From the cell containing the given text, extract its center point as [X, Y] coordinate. 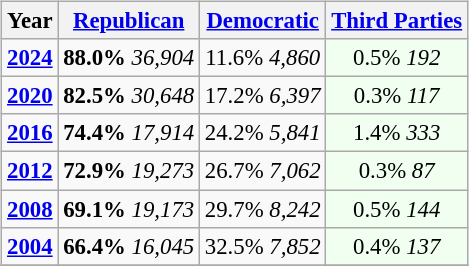
0.3% 87 [397, 171]
17.2% 6,397 [262, 96]
2016 [30, 133]
0.4% 137 [397, 246]
2008 [30, 209]
29.7% 8,242 [262, 209]
0.5% 144 [397, 209]
2004 [30, 246]
74.4% 17,914 [129, 133]
Year [30, 21]
1.4% 333 [397, 133]
26.7% 7,062 [262, 171]
69.1% 19,173 [129, 209]
Democratic [262, 21]
2012 [30, 171]
Third Parties [397, 21]
Republican [129, 21]
72.9% 19,273 [129, 171]
32.5% 7,852 [262, 246]
0.5% 192 [397, 58]
66.4% 16,045 [129, 246]
24.2% 5,841 [262, 133]
2020 [30, 96]
88.0% 36,904 [129, 58]
11.6% 4,860 [262, 58]
82.5% 30,648 [129, 96]
2024 [30, 58]
0.3% 117 [397, 96]
